Determine the (X, Y) coordinate at the center of the cell enclosing the given text.  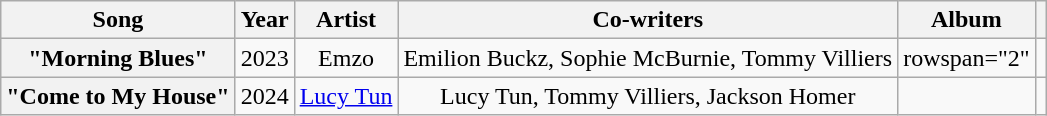
Lucy Tun, Tommy Villiers, Jackson Homer (648, 96)
"Come to My House" (118, 96)
"Morning Blues" (118, 58)
Emzo (346, 58)
Year (264, 20)
Emilion Buckz, Sophie McBurnie, Tommy Villiers (648, 58)
Artist (346, 20)
Lucy Tun (346, 96)
rowspan="2" (967, 58)
Album (967, 20)
Song (118, 20)
Co-writers (648, 20)
2023 (264, 58)
2024 (264, 96)
